Extract the [x, y] coordinate from the center of the cell holding the provided text.  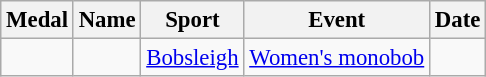
Bobsleigh [192, 58]
Date [458, 20]
Sport [192, 20]
Women's monobob [337, 58]
Event [337, 20]
Medal [38, 20]
Name [107, 20]
